Detect which cell encompasses the target text, then output its [X, Y] center coordinate. 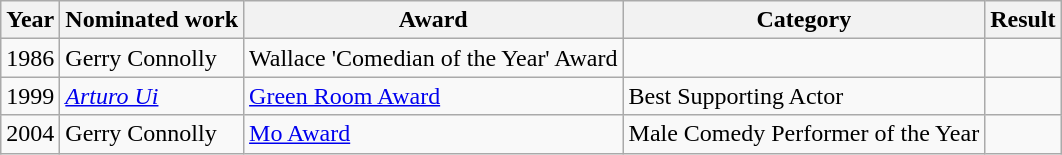
Wallace 'Comedian of the Year' Award [434, 58]
1986 [30, 58]
Mo Award [434, 134]
2004 [30, 134]
Year [30, 20]
1999 [30, 96]
Nominated work [152, 20]
Green Room Award [434, 96]
Male Comedy Performer of the Year [804, 134]
Best Supporting Actor [804, 96]
Result [1023, 20]
Category [804, 20]
Award [434, 20]
Arturo Ui [152, 96]
